Search for the cell housing the specified text and yield its (x, y) center coordinate. 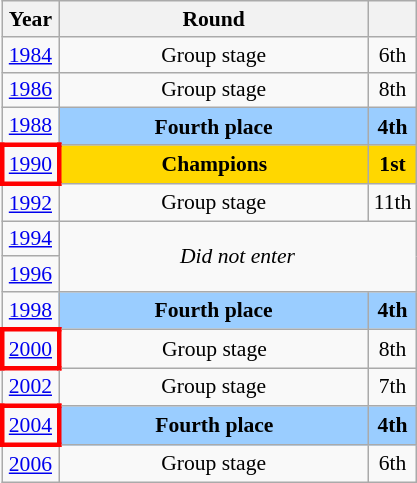
2000 (30, 348)
Year (30, 19)
Did not enter (238, 256)
1994 (30, 239)
Round (214, 19)
1992 (30, 202)
2002 (30, 388)
11th (393, 202)
1988 (30, 126)
Champions (214, 164)
1984 (30, 55)
1986 (30, 90)
1996 (30, 275)
2004 (30, 426)
1990 (30, 164)
1998 (30, 310)
1st (393, 164)
2006 (30, 464)
7th (393, 388)
